From the cell containing the given text, extract its center point as (X, Y) coordinate. 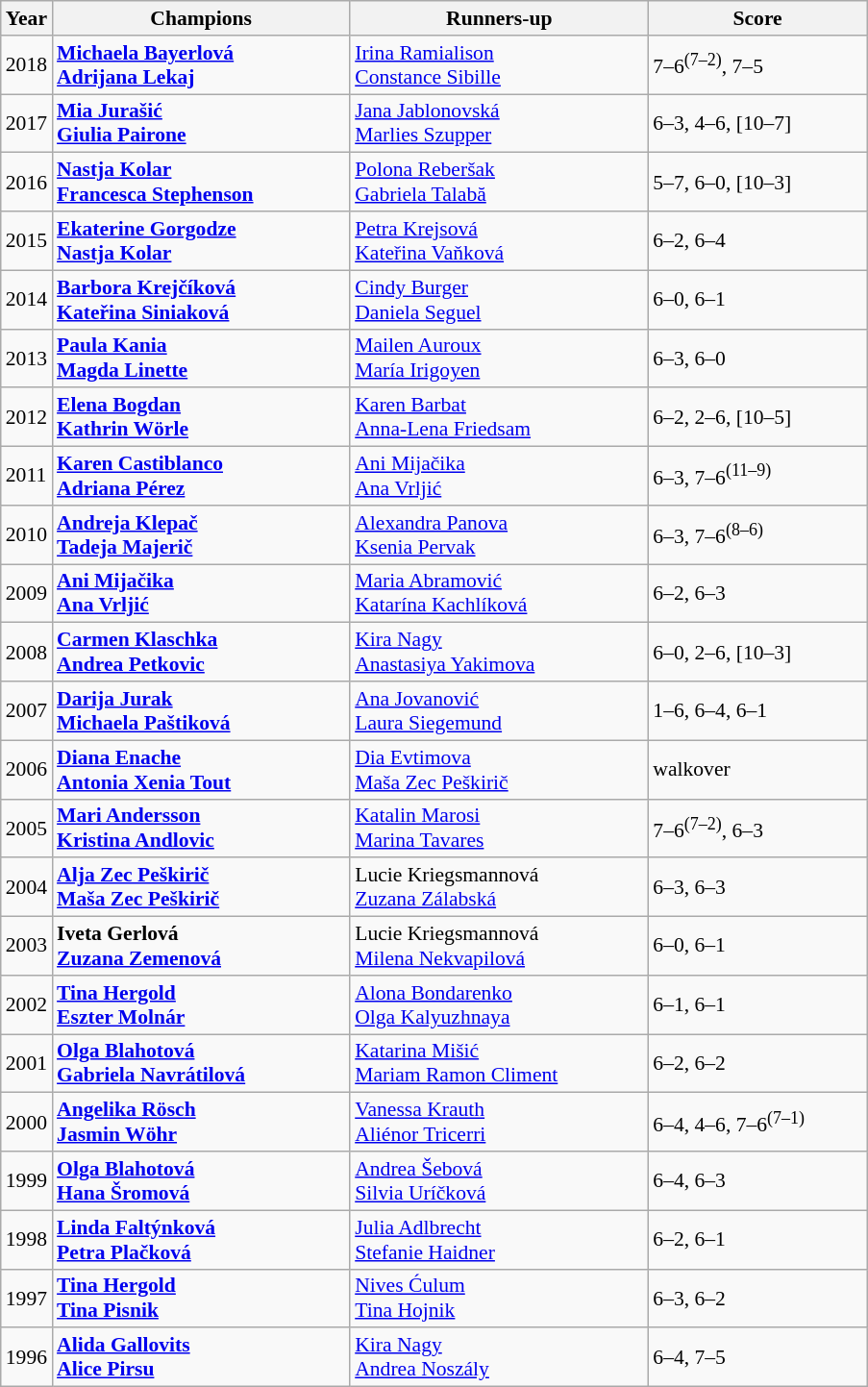
2000 (27, 1123)
Petra Krejsová Kateřina Vaňková (499, 240)
6–4, 4–6, 7–6(7–1) (757, 1123)
2003 (27, 946)
6–3, 6–3 (757, 888)
2001 (27, 1063)
6–4, 7–5 (757, 1357)
6–3, 7–6(11–9) (757, 477)
7–6(7–2), 7–5 (757, 65)
Kira Nagy Anastasiya Yakimova (499, 652)
Alja Zec Peškirič Maša Zec Peškirič (201, 888)
Katarina Mišić Mariam Ramon Climent (499, 1063)
Mari Andersson Kristina Andlovic (201, 829)
Barbora Krejčíková Kateřina Siniaková (201, 300)
Tina Hergold Eszter Molnár (201, 1005)
Linda Faltýnková Petra Plačková (201, 1240)
6–3, 4–6, [10–7] (757, 123)
Nives Ćulum Tina Hojnik (499, 1298)
Julia Adlbrecht Stefanie Haidner (499, 1240)
2011 (27, 477)
Carmen Klaschka Andrea Petkovic (201, 652)
6–2, 6–3 (757, 594)
2007 (27, 711)
2005 (27, 829)
Dia Evtimova Maša Zec Peškirič (499, 769)
1996 (27, 1357)
1–6, 6–4, 6–1 (757, 711)
Lucie Kriegsmannová Zuzana Zálabská (499, 888)
2004 (27, 888)
1997 (27, 1298)
Ekaterine Gorgodze Nastja Kolar (201, 240)
Elena Bogdan Kathrin Wörle (201, 417)
2018 (27, 65)
7–6(7–2), 6–3 (757, 829)
Angelika Rösch Jasmin Wöhr (201, 1123)
Alona Bondarenko Olga Kalyuzhnaya (499, 1005)
Andreja Klepač Tadeja Majerič (201, 534)
Katalin Marosi Marina Tavares (499, 829)
Karen Barbat Anna-Lena Friedsam (499, 417)
2013 (27, 358)
Year (27, 18)
2016 (27, 183)
2017 (27, 123)
2015 (27, 240)
2010 (27, 534)
Alexandra Panova Ksenia Pervak (499, 534)
Polona Reberšak Gabriela Talabă (499, 183)
walkover (757, 769)
6–2, 6–2 (757, 1063)
6–2, 6–1 (757, 1240)
1999 (27, 1180)
Olga Blahotová Hana Šromová (201, 1180)
6–2, 2–6, [10–5] (757, 417)
6–3, 7–6(8–6) (757, 534)
Nastja Kolar Francesca Stephenson (201, 183)
Cindy Burger Daniela Seguel (499, 300)
Ana Jovanović Laura Siegemund (499, 711)
Paula Kania Magda Linette (201, 358)
Irina Ramialison Constance Sibille (499, 65)
6–2, 6–4 (757, 240)
Champions (201, 18)
1998 (27, 1240)
Score (757, 18)
2014 (27, 300)
5–7, 6–0, [10–3] (757, 183)
Jana Jablonovská Marlies Szupper (499, 123)
2009 (27, 594)
2008 (27, 652)
6–1, 6–1 (757, 1005)
Mailen Auroux María Irigoyen (499, 358)
Lucie Kriegsmannová Milena Nekvapilová (499, 946)
Mia Jurašić Giulia Pairone (201, 123)
Michaela Bayerlová Adrijana Lekaj (201, 65)
Tina Hergold Tina Pisnik (201, 1298)
Karen Castiblanco Adriana Pérez (201, 477)
2012 (27, 417)
Darija Jurak Michaela Paštiková (201, 711)
6–0, 2–6, [10–3] (757, 652)
Andrea Šebová Silvia Uríčková (499, 1180)
Diana Enache Antonia Xenia Tout (201, 769)
Olga Blahotová Gabriela Navrátilová (201, 1063)
2006 (27, 769)
Kira Nagy Andrea Noszály (499, 1357)
Vanessa Krauth Aliénor Tricerri (499, 1123)
Maria Abramović Katarína Kachlíková (499, 594)
Iveta Gerlová Zuzana Zemenová (201, 946)
6–3, 6–2 (757, 1298)
2002 (27, 1005)
Alida Gallovits Alice Pirsu (201, 1357)
6–3, 6–0 (757, 358)
Runners-up (499, 18)
6–4, 6–3 (757, 1180)
